Detect which cell encompasses the target text, then output its (x, y) center coordinate. 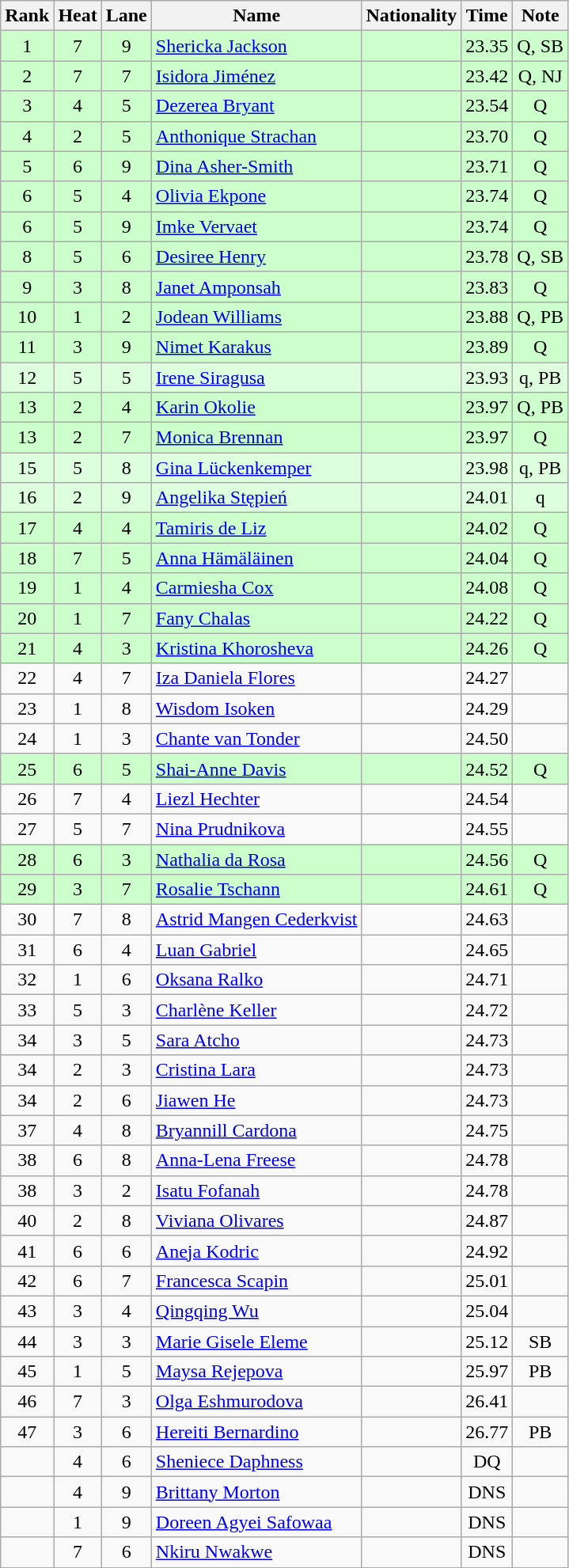
24.54 (487, 799)
19 (27, 588)
Desiree Henry (256, 256)
42 (27, 1281)
Isidora Jiménez (256, 76)
Kristina Khorosheva (256, 648)
12 (27, 378)
Sheniece Daphness (256, 1462)
37 (27, 1130)
Gina Lückenkemper (256, 468)
Nina Prudnikova (256, 829)
Hereiti Bernardino (256, 1432)
23.35 (487, 46)
Jiawen He (256, 1100)
24.61 (487, 890)
25.12 (487, 1342)
Olga Eshmurodova (256, 1402)
Nkiru Nwakwe (256, 1552)
24.65 (487, 950)
23.42 (487, 76)
DQ (487, 1462)
23.93 (487, 378)
Francesca Scapin (256, 1281)
Anthonique Strachan (256, 136)
17 (27, 528)
24.22 (487, 618)
Anna-Lena Freese (256, 1160)
24.50 (487, 738)
Oksana Ralko (256, 980)
24 (27, 738)
Jodean Williams (256, 317)
44 (27, 1342)
24.72 (487, 1010)
Doreen Agyei Safowaa (256, 1522)
Imke Vervaet (256, 226)
27 (27, 829)
11 (27, 347)
Charlène Keller (256, 1010)
Isatu Fofanah (256, 1190)
24.08 (487, 588)
Shai-Anne Davis (256, 769)
26.77 (487, 1432)
23.78 (487, 256)
23.88 (487, 317)
24.02 (487, 528)
32 (27, 980)
Heat (78, 16)
16 (27, 498)
28 (27, 859)
24.01 (487, 498)
24.29 (487, 708)
15 (27, 468)
24.63 (487, 920)
25.97 (487, 1372)
Qingqing Wu (256, 1311)
21 (27, 648)
Astrid Mangen Cederkvist (256, 920)
22 (27, 678)
24.92 (487, 1251)
Liezl Hechter (256, 799)
20 (27, 618)
Nimet Karakus (256, 347)
Olivia Ekpone (256, 196)
24.56 (487, 859)
31 (27, 950)
Karin Okolie (256, 408)
24.04 (487, 558)
24.52 (487, 769)
Luan Gabriel (256, 950)
Note (541, 16)
Rank (27, 16)
23.98 (487, 468)
Sara Atcho (256, 1040)
25 (27, 769)
26 (27, 799)
Chante van Tonder (256, 738)
Janet Amponsah (256, 287)
23.54 (487, 106)
41 (27, 1251)
Time (487, 16)
Anna Hämäläinen (256, 558)
24.26 (487, 648)
Tamiris de Liz (256, 528)
Name (256, 16)
Nationality (412, 16)
46 (27, 1402)
10 (27, 317)
43 (27, 1311)
40 (27, 1221)
45 (27, 1372)
Maysa Rejepova (256, 1372)
18 (27, 558)
25.01 (487, 1281)
23 (27, 708)
Iza Daniela Flores (256, 678)
23.83 (487, 287)
Shericka Jackson (256, 46)
26.41 (487, 1402)
Dezerea Bryant (256, 106)
24.55 (487, 829)
Aneja Kodric (256, 1251)
24.75 (487, 1130)
Fany Chalas (256, 618)
47 (27, 1432)
Irene Siragusa (256, 378)
23.89 (487, 347)
Dina Asher-Smith (256, 166)
30 (27, 920)
Q, NJ (541, 76)
25.04 (487, 1311)
Cristina Lara (256, 1070)
29 (27, 890)
23.71 (487, 166)
23.70 (487, 136)
Viviana Olivares (256, 1221)
33 (27, 1010)
24.87 (487, 1221)
SB (541, 1342)
Wisdom Isoken (256, 708)
Angelika Stępień (256, 498)
Lane (127, 16)
q (541, 498)
Bryannill Cardona (256, 1130)
Nathalia da Rosa (256, 859)
24.27 (487, 678)
24.71 (487, 980)
Carmiesha Cox (256, 588)
Marie Gisele Eleme (256, 1342)
Monica Brennan (256, 438)
Brittany Morton (256, 1492)
Rosalie Tschann (256, 890)
